Identify which cell holds the provided text, then report its [X, Y] central coordinate. 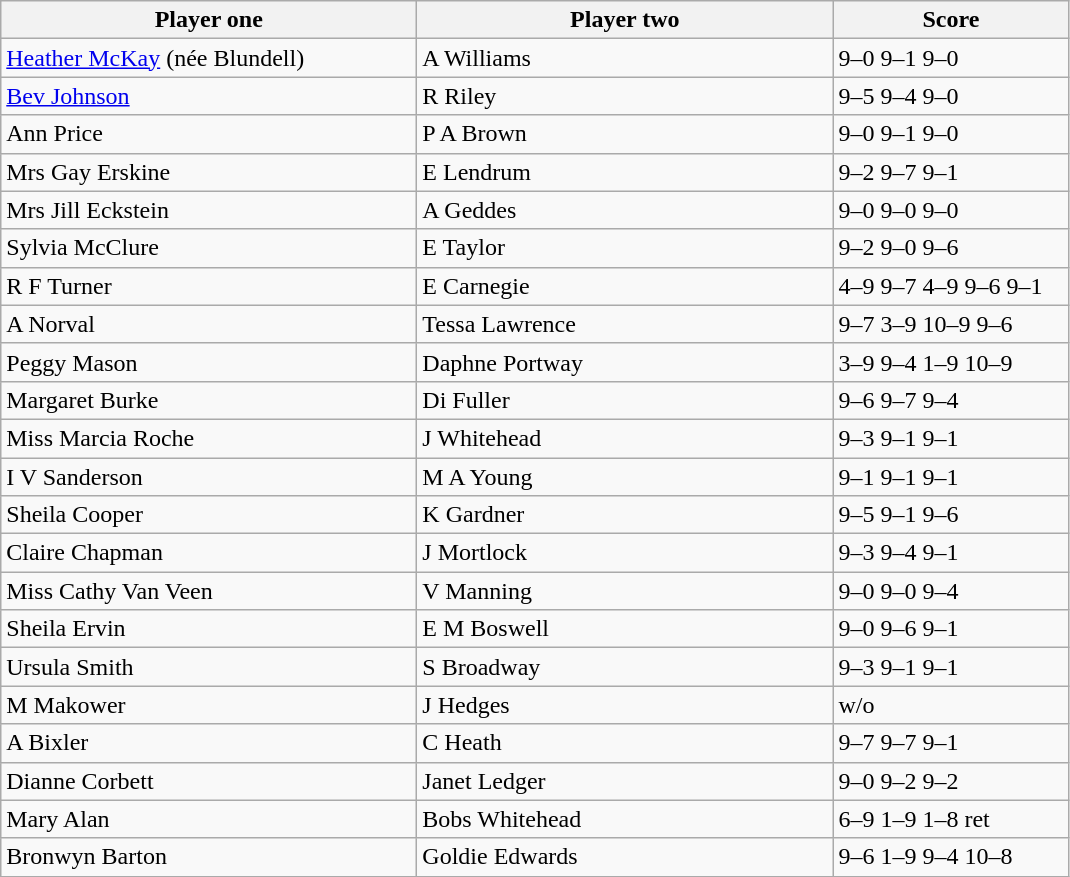
Mrs Jill Eckstein [209, 210]
S Broadway [625, 667]
Bronwyn Barton [209, 857]
Bobs Whitehead [625, 819]
E M Boswell [625, 629]
Dianne Corbett [209, 781]
Janet Ledger [625, 781]
A Norval [209, 324]
Margaret Burke [209, 400]
Player one [209, 20]
Ann Price [209, 134]
w/o [951, 705]
Di Fuller [625, 400]
P A Brown [625, 134]
Sheila Cooper [209, 515]
Sheila Ervin [209, 629]
A Geddes [625, 210]
Sylvia McClure [209, 248]
9–5 9–1 9–6 [951, 515]
Score [951, 20]
9–3 9–4 9–1 [951, 553]
Mary Alan [209, 819]
Daphne Portway [625, 362]
Ursula Smith [209, 667]
9–0 9–2 9–2 [951, 781]
9–0 9–0 9–4 [951, 591]
3–9 9–4 1–9 10–9 [951, 362]
C Heath [625, 743]
9–7 3–9 10–9 9–6 [951, 324]
Heather McKay (née Blundell) [209, 58]
Claire Chapman [209, 553]
9–6 9–7 9–4 [951, 400]
9–2 9–0 9–6 [951, 248]
E Carnegie [625, 286]
6–9 1–9 1–8 ret [951, 819]
9–2 9–7 9–1 [951, 172]
A Bixler [209, 743]
9–0 9–0 9–0 [951, 210]
J Mortlock [625, 553]
Tessa Lawrence [625, 324]
Goldie Edwards [625, 857]
Miss Marcia Roche [209, 438]
9–7 9–7 9–1 [951, 743]
Bev Johnson [209, 96]
9–0 9–6 9–1 [951, 629]
9–1 9–1 9–1 [951, 477]
I V Sanderson [209, 477]
J Whitehead [625, 438]
M A Young [625, 477]
M Makower [209, 705]
Mrs Gay Erskine [209, 172]
R F Turner [209, 286]
K Gardner [625, 515]
J Hedges [625, 705]
4–9 9–7 4–9 9–6 9–1 [951, 286]
R Riley [625, 96]
Peggy Mason [209, 362]
E Lendrum [625, 172]
A Williams [625, 58]
E Taylor [625, 248]
9–6 1–9 9–4 10–8 [951, 857]
V Manning [625, 591]
Miss Cathy Van Veen [209, 591]
9–5 9–4 9–0 [951, 96]
Player two [625, 20]
